Detect which cell encompasses the target text, then output its (X, Y) center coordinate. 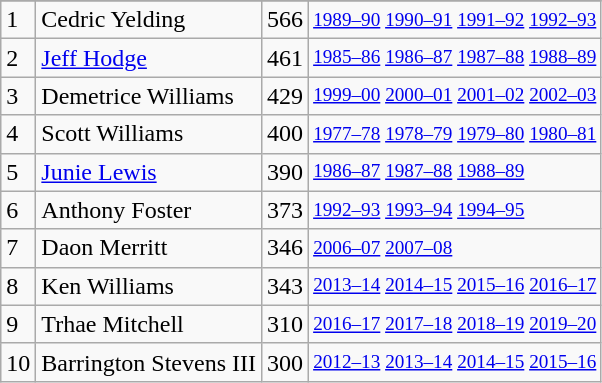
7 (18, 248)
3 (18, 96)
400 (284, 134)
Daon Merritt (149, 248)
Scott Williams (149, 134)
1989–90 1990–91 1991–92 1992–93 (455, 20)
2 (18, 58)
Anthony Foster (149, 210)
4 (18, 134)
Cedric Yelding (149, 20)
10 (18, 362)
8 (18, 286)
6 (18, 210)
373 (284, 210)
461 (284, 58)
2006–07 2007–08 (455, 248)
2016–17 2017–18 2018–19 2019–20 (455, 324)
9 (18, 324)
1985–86 1986–87 1987–88 1988–89 (455, 58)
1999–00 2000–01 2001–02 2002–03 (455, 96)
1977–78 1978–79 1979–80 1980–81 (455, 134)
Ken Williams (149, 286)
2012–13 2013–14 2014–15 2015–16 (455, 362)
Demetrice Williams (149, 96)
Barrington Stevens III (149, 362)
Jeff Hodge (149, 58)
429 (284, 96)
Junie Lewis (149, 172)
346 (284, 248)
310 (284, 324)
2013–14 2014–15 2015–16 2016–17 (455, 286)
1 (18, 20)
1992–93 1993–94 1994–95 (455, 210)
390 (284, 172)
Trhae Mitchell (149, 324)
1986–87 1987–88 1988–89 (455, 172)
300 (284, 362)
343 (284, 286)
5 (18, 172)
566 (284, 20)
